From the cell containing the given text, extract its center point as [X, Y] coordinate. 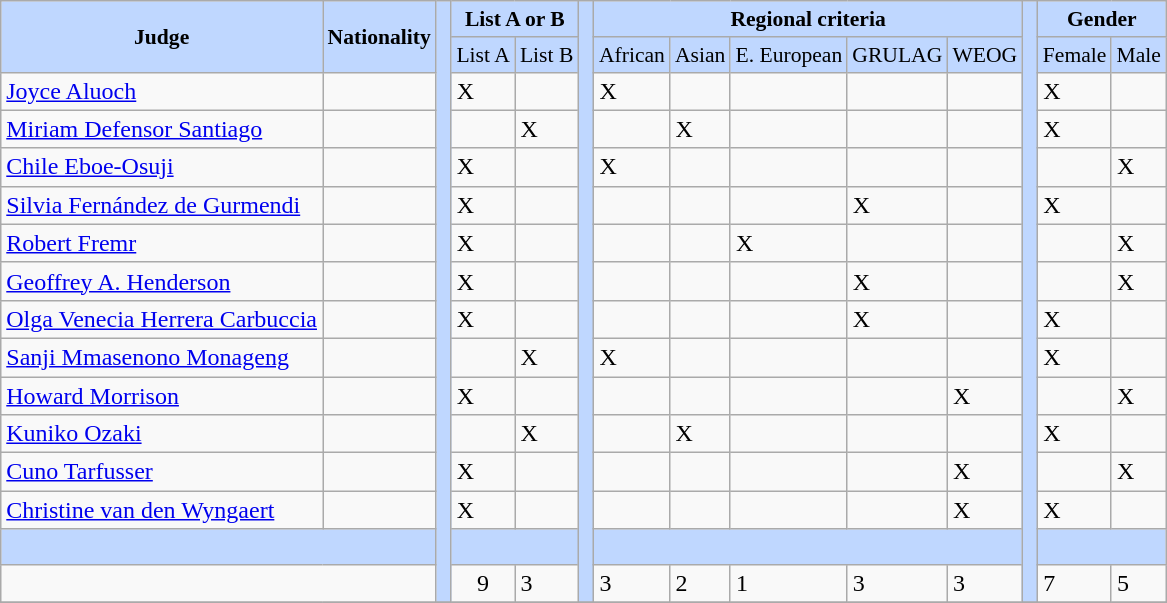
Cuno Tarfusser [162, 472]
GRULAG [897, 54]
Olga Venecia Herrera Carbuccia [162, 319]
7 [1075, 583]
African [632, 54]
Kuniko Ozaki [162, 434]
Gender [1102, 19]
Robert Fremr [162, 243]
9 [483, 583]
Geoffrey A. Henderson [162, 281]
1 [788, 583]
Regional criteria [808, 19]
List A [483, 54]
Asian [700, 54]
Judge [162, 36]
Female [1075, 54]
Howard Morrison [162, 395]
Chile Eboe-Osuji [162, 167]
Silvia Fernández de Gurmendi [162, 205]
WEOG [984, 54]
List B [547, 54]
Sanji Mmasenono Monageng [162, 357]
Christine van den Wyngaert [162, 510]
Nationality [380, 36]
2 [700, 583]
E. European [788, 54]
List A or B [514, 19]
Male [1138, 54]
5 [1138, 583]
Miriam Defensor Santiago [162, 129]
Joyce Aluoch [162, 91]
